Find where the given text appears and provide that cell's center as [x, y] coordinate. 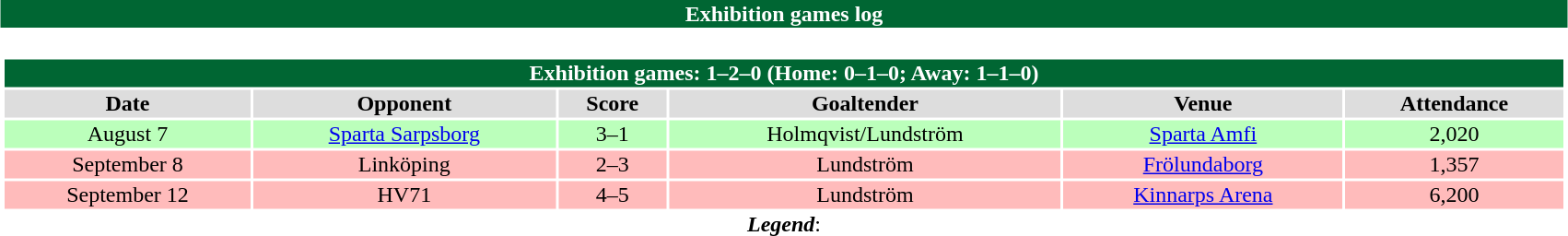
Opponent [404, 104]
2,020 [1454, 134]
Frölundaborg [1203, 165]
Attendance [1454, 104]
4–5 [613, 195]
1,357 [1454, 165]
September 12 [127, 195]
3–1 [613, 134]
2–3 [613, 165]
Kinnarps Arena [1203, 195]
September 8 [127, 165]
Exhibition games: 1–2–0 (Home: 0–1–0; Away: 1–1–0) [783, 73]
Sparta Amfi [1203, 134]
August 7 [127, 134]
6,200 [1454, 195]
Venue [1203, 104]
Score [613, 104]
Sparta Sarpsborg [404, 134]
Holmqvist/Lundström [866, 134]
HV71 [404, 195]
Exhibition games log [784, 14]
Goaltender [866, 104]
Date [127, 104]
Linköping [404, 165]
